Find where the given text appears and provide that cell's center as (X, Y) coordinate. 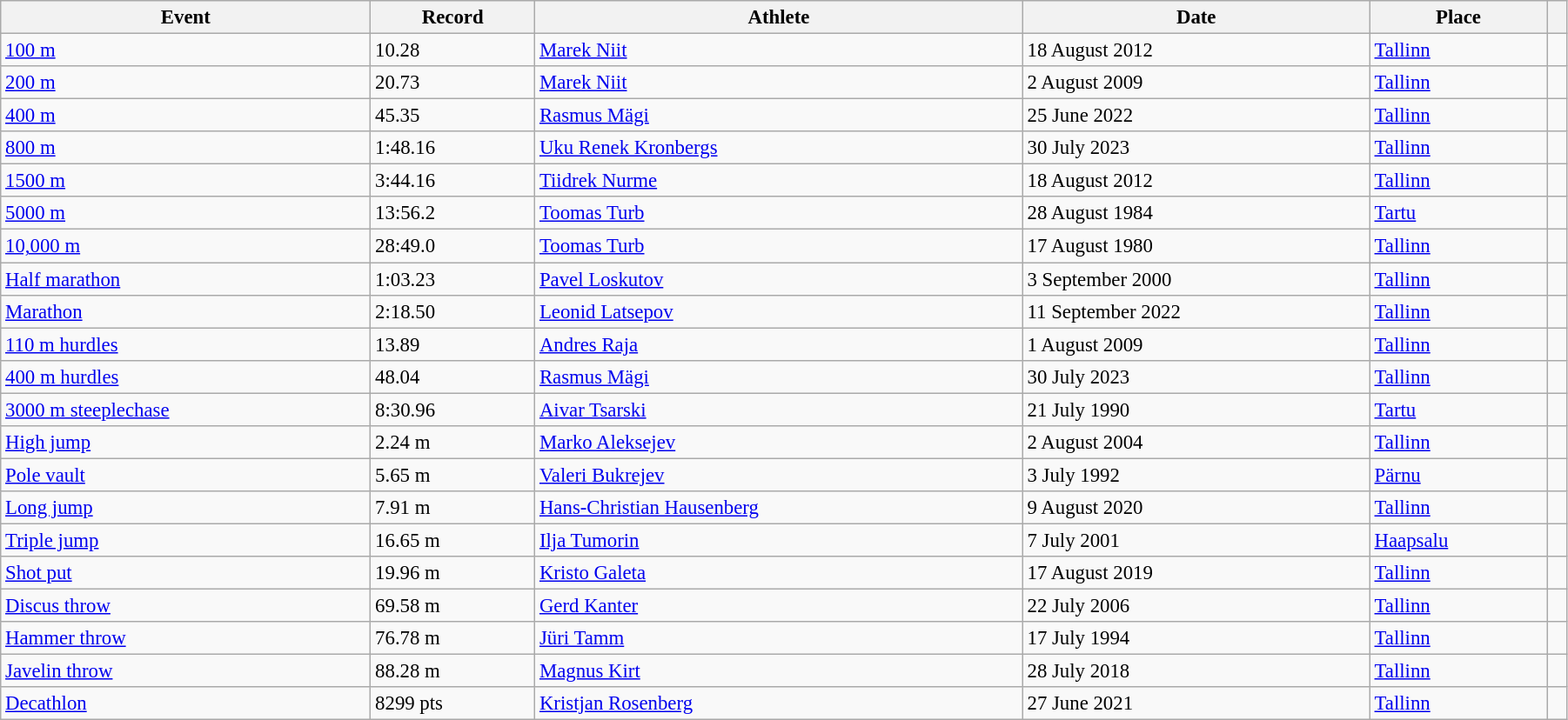
1500 m (186, 181)
Triple jump (186, 540)
Record (452, 17)
10,000 m (186, 246)
10.28 (452, 50)
27 June 2021 (1196, 703)
Hans-Christian Hausenberg (780, 508)
76.78 m (452, 638)
Pavel Loskutov (780, 279)
Javelin throw (186, 671)
Ilja Tumorin (780, 540)
69.58 m (452, 606)
Leonid Latsepov (780, 311)
Magnus Kirt (780, 671)
28 August 1984 (1196, 213)
110 m hurdles (186, 344)
3 July 1992 (1196, 475)
Marko Aleksejev (780, 443)
21 July 1990 (1196, 410)
Marathon (186, 311)
Kristo Galeta (780, 573)
Event (186, 17)
3:44.16 (452, 181)
48.04 (452, 377)
2 August 2009 (1196, 83)
8:30.96 (452, 410)
28:49.0 (452, 246)
800 m (186, 148)
3 September 2000 (1196, 279)
Uku Renek Kronbergs (780, 148)
200 m (186, 83)
88.28 m (452, 671)
Date (1196, 17)
Tiidrek Nurme (780, 181)
Athlete (780, 17)
2 August 2004 (1196, 443)
Pärnu (1458, 475)
3000 m steeplechase (186, 410)
17 August 2019 (1196, 573)
Aivar Tsarski (780, 410)
Andres Raja (780, 344)
Half marathon (186, 279)
22 July 2006 (1196, 606)
20.73 (452, 83)
1:03.23 (452, 279)
Valeri Bukrejev (780, 475)
45.35 (452, 116)
Shot put (186, 573)
7 July 2001 (1196, 540)
Long jump (186, 508)
Jüri Tamm (780, 638)
Haapsalu (1458, 540)
25 June 2022 (1196, 116)
11 September 2022 (1196, 311)
28 July 2018 (1196, 671)
400 m (186, 116)
17 August 1980 (1196, 246)
13.89 (452, 344)
1 August 2009 (1196, 344)
2.24 m (452, 443)
8299 pts (452, 703)
Pole vault (186, 475)
7.91 m (452, 508)
19.96 m (452, 573)
13:56.2 (452, 213)
17 July 1994 (1196, 638)
Place (1458, 17)
Decathlon (186, 703)
400 m hurdles (186, 377)
5000 m (186, 213)
2:18.50 (452, 311)
5.65 m (452, 475)
16.65 m (452, 540)
Hammer throw (186, 638)
Discus throw (186, 606)
100 m (186, 50)
9 August 2020 (1196, 508)
High jump (186, 443)
Kristjan Rosenberg (780, 703)
Gerd Kanter (780, 606)
1:48.16 (452, 148)
